Return [X, Y] of the center of cell containing provided text 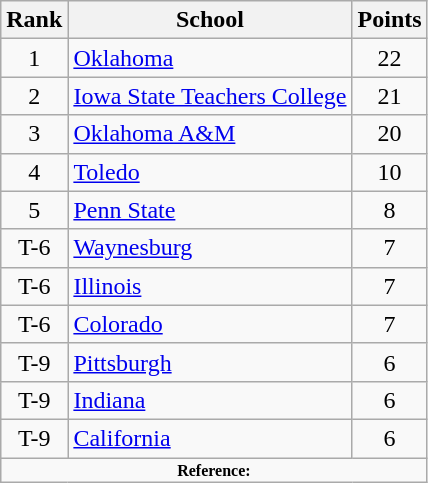
5 [34, 210]
10 [390, 172]
Indiana [210, 400]
Oklahoma [210, 58]
Rank [34, 20]
California [210, 438]
4 [34, 172]
2 [34, 96]
Pittsburgh [210, 362]
21 [390, 96]
Iowa State Teachers College [210, 96]
3 [34, 134]
8 [390, 210]
Waynesburg [210, 248]
Penn State [210, 210]
School [210, 20]
Toledo [210, 172]
Reference: [214, 470]
1 [34, 58]
Oklahoma A&M [210, 134]
Illinois [210, 286]
22 [390, 58]
Colorado [210, 324]
Points [390, 20]
20 [390, 134]
